Identify which cell holds the provided text, then report its [x, y] central coordinate. 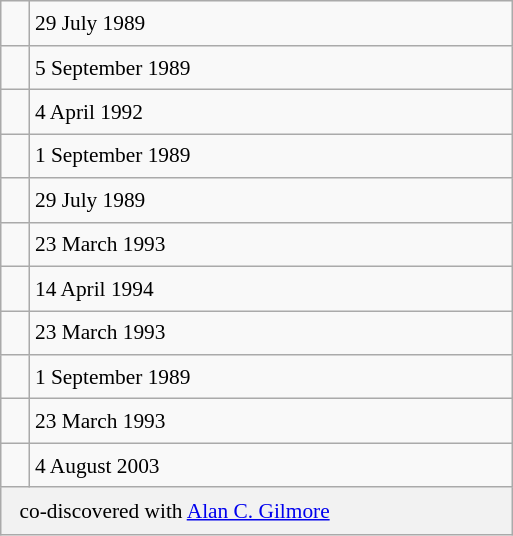
4 August 2003 [271, 465]
4 April 1992 [271, 112]
co-discovered with Alan C. Gilmore [256, 511]
14 April 1994 [271, 288]
5 September 1989 [271, 67]
